From the cell containing the given text, extract its center point as [X, Y] coordinate. 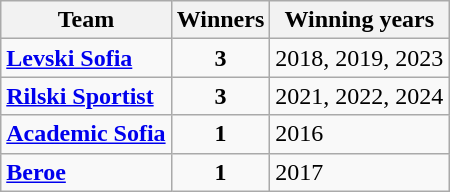
Winners [220, 20]
Rilski Sportist [86, 96]
Team [86, 20]
2017 [360, 172]
Winning years [360, 20]
2016 [360, 134]
2021, 2022, 2024 [360, 96]
Academic Sofia [86, 134]
Levski Sofia [86, 58]
2018, 2019, 2023 [360, 58]
Beroe [86, 172]
